Return the [x, y] coordinate for the center point of the cell that contains the specified text.  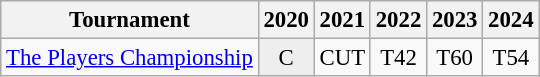
2024 [511, 20]
2020 [286, 20]
T60 [455, 58]
2023 [455, 20]
2022 [398, 20]
T54 [511, 58]
T42 [398, 58]
2021 [342, 20]
CUT [342, 58]
C [286, 58]
Tournament [130, 20]
The Players Championship [130, 58]
